Determine the [x, y] coordinate at the center of the cell enclosing the given text.  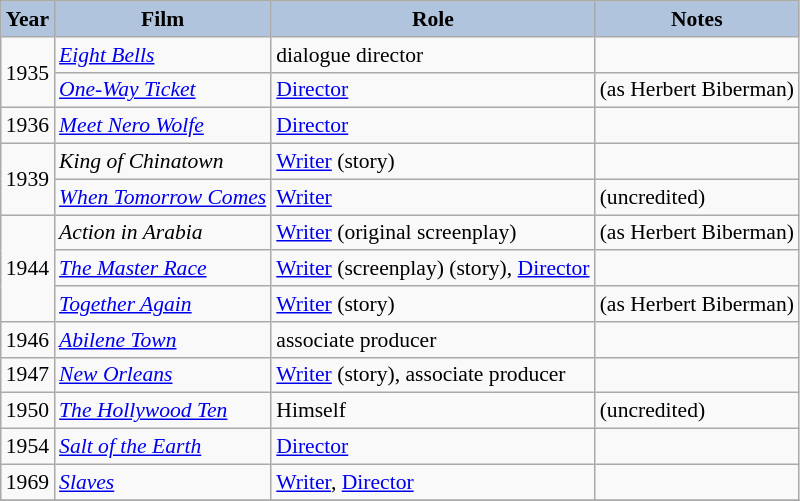
1947 [28, 375]
1954 [28, 447]
One-Way Ticket [162, 90]
Together Again [162, 304]
1939 [28, 180]
1969 [28, 482]
Writer, Director [432, 482]
1946 [28, 340]
Role [432, 19]
Writer (original screenplay) [432, 233]
Year [28, 19]
Film [162, 19]
Notes [697, 19]
dialogue director [432, 55]
Writer [432, 197]
When Tomorrow Comes [162, 197]
1944 [28, 268]
New Orleans [162, 375]
1950 [28, 411]
Meet Nero Wolfe [162, 126]
Action in Arabia [162, 233]
Salt of the Earth [162, 447]
Writer (screenplay) (story), Director [432, 269]
Abilene Town [162, 340]
The Hollywood Ten [162, 411]
associate producer [432, 340]
Slaves [162, 482]
Writer (story), associate producer [432, 375]
King of Chinatown [162, 162]
Eight Bells [162, 55]
1935 [28, 72]
Himself [432, 411]
The Master Race [162, 269]
1936 [28, 126]
